For the text-containing cell, return its midpoint in [X, Y] coordinate format. 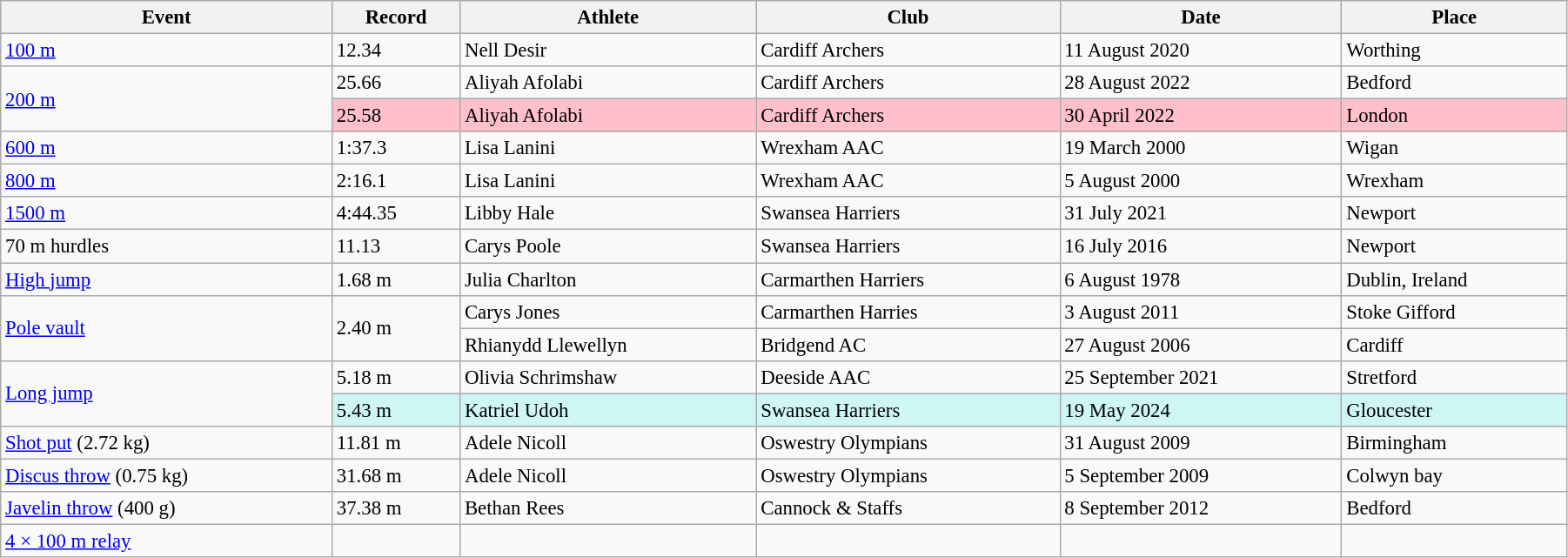
25.66 [395, 83]
Event [167, 17]
Cannock & Staffs [908, 508]
Olivia Schrimshaw [608, 377]
Javelin throw (400 g) [167, 508]
25.58 [395, 116]
Bridgend AC [908, 345]
31.68 m [395, 475]
Carys Poole [608, 246]
25 September 2021 [1201, 377]
5.43 m [395, 410]
28 August 2022 [1201, 83]
4:44.35 [395, 213]
12.34 [395, 50]
200 m [167, 99]
Stretford [1454, 377]
31 July 2021 [1201, 213]
6 August 1978 [1201, 279]
2.40 m [395, 327]
Athlete [608, 17]
Long jump [167, 393]
19 May 2024 [1201, 410]
800 m [167, 181]
Birmingham [1454, 443]
5 September 2009 [1201, 475]
31 August 2009 [1201, 443]
Club [908, 17]
8 September 2012 [1201, 508]
Cardiff [1454, 345]
11.81 m [395, 443]
Date [1201, 17]
Stoke Gifford [1454, 312]
Deeside AAC [908, 377]
5.18 m [395, 377]
3 August 2011 [1201, 312]
Record [395, 17]
30 April 2022 [1201, 116]
1:37.3 [395, 148]
Dublin, Ireland [1454, 279]
Nell Desir [608, 50]
Worthing [1454, 50]
600 m [167, 148]
Bethan Rees [608, 508]
High jump [167, 279]
Katriel Udoh [608, 410]
Discus throw (0.75 kg) [167, 475]
5 August 2000 [1201, 181]
70 m hurdles [167, 246]
Carmarthen Harriers [908, 279]
Colwyn bay [1454, 475]
Pole vault [167, 327]
16 July 2016 [1201, 246]
27 August 2006 [1201, 345]
Carmarthen Harries [908, 312]
19 March 2000 [1201, 148]
London [1454, 116]
Place [1454, 17]
11 August 2020 [1201, 50]
4 × 100 m relay [167, 541]
2:16.1 [395, 181]
Wrexham [1454, 181]
1500 m [167, 213]
100 m [167, 50]
Gloucester [1454, 410]
Wigan [1454, 148]
Carys Jones [608, 312]
37.38 m [395, 508]
Julia Charlton [608, 279]
Shot put (2.72 kg) [167, 443]
Rhianydd Llewellyn [608, 345]
1.68 m [395, 279]
Libby Hale [608, 213]
11.13 [395, 246]
